Extract the (x, y) coordinate from the center of the cell holding the provided text.  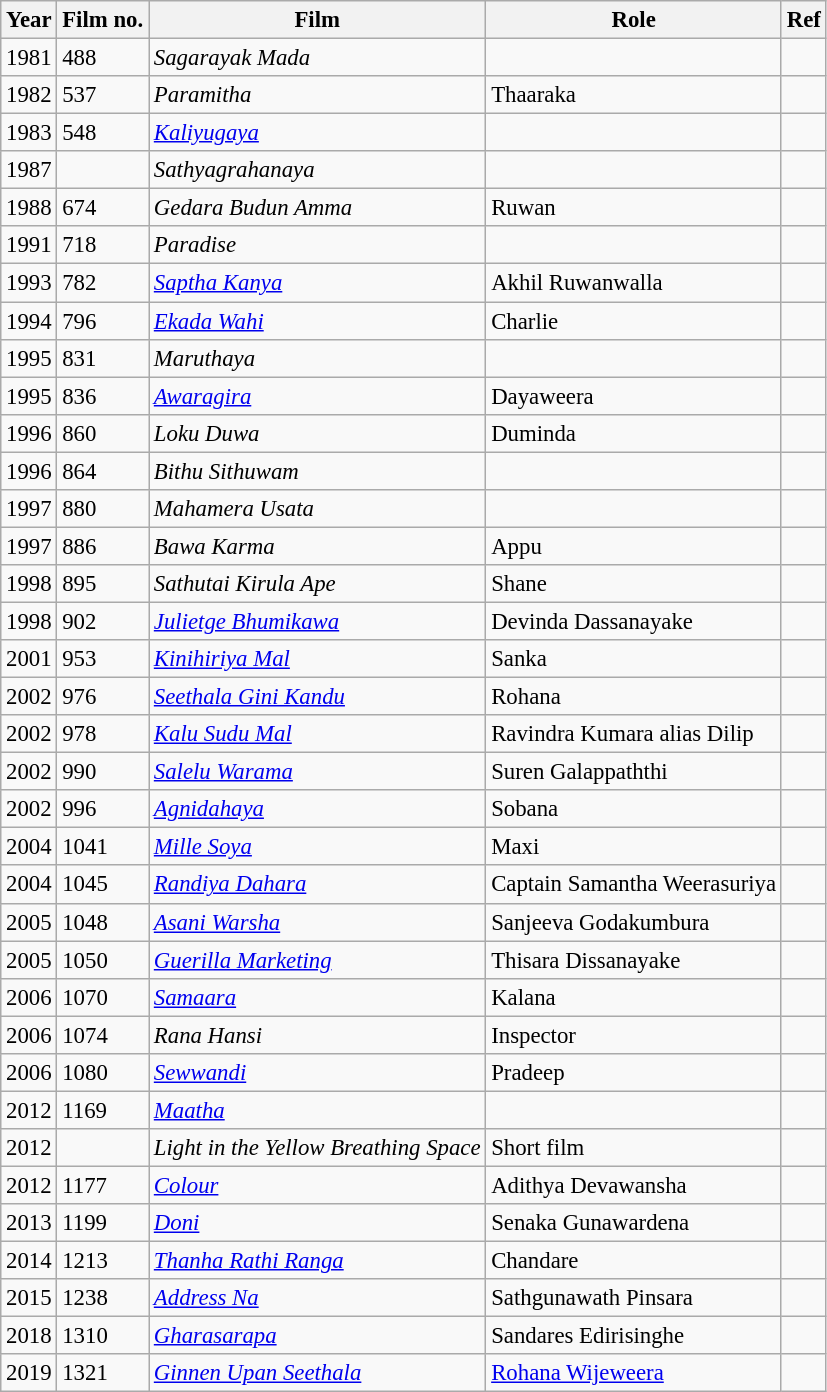
Maatha (318, 1110)
1213 (103, 1261)
Captain Samantha Weerasuriya (634, 885)
Gedara Budun Amma (318, 208)
1177 (103, 1185)
1994 (29, 321)
1982 (29, 95)
Sanka (634, 659)
1074 (103, 1035)
Rana Hansi (318, 1035)
990 (103, 772)
Saptha Kanya (318, 283)
Colour (318, 1185)
Doni (318, 1223)
Loku Duwa (318, 433)
Mahamera Usata (318, 509)
1048 (103, 922)
Senaka Gunawardena (634, 1223)
895 (103, 584)
Seethala Gini Kandu (318, 697)
Suren Galappaththi (634, 772)
Akhil Ruwanwalla (634, 283)
1041 (103, 847)
Address Na (318, 1298)
Appu (634, 546)
1080 (103, 1073)
Ginnen Upan Seethala (318, 1373)
1070 (103, 997)
Dayaweera (634, 396)
2015 (29, 1298)
Sobana (634, 809)
880 (103, 509)
Short film (634, 1148)
1991 (29, 245)
Sathgunawath Pinsara (634, 1298)
Bawa Karma (318, 546)
Charlie (634, 321)
Salelu Warama (318, 772)
718 (103, 245)
Maxi (634, 847)
Maruthaya (318, 358)
Year (29, 20)
831 (103, 358)
Sandares Edirisinghe (634, 1336)
Ref (804, 20)
Ruwan (634, 208)
1310 (103, 1336)
Sathutai Kirula Ape (318, 584)
Samaara (318, 997)
Randiya Dahara (318, 885)
Film no. (103, 20)
Role (634, 20)
1981 (29, 58)
Sanjeeva Godakumbura (634, 922)
Gharasarapa (318, 1336)
548 (103, 133)
Adithya Devawansha (634, 1185)
976 (103, 697)
836 (103, 396)
Agnidahaya (318, 809)
Sagarayak Mada (318, 58)
Devinda Dassanayake (634, 621)
537 (103, 95)
Bithu Sithuwam (318, 471)
978 (103, 734)
1169 (103, 1110)
Inspector (634, 1035)
2019 (29, 1373)
Thanha Rathi Ranga (318, 1261)
Thisara Dissanayake (634, 960)
796 (103, 321)
886 (103, 546)
Pradeep (634, 1073)
1993 (29, 283)
953 (103, 659)
2018 (29, 1336)
674 (103, 208)
Kalu Sudu Mal (318, 734)
Film (318, 20)
864 (103, 471)
1321 (103, 1373)
1045 (103, 885)
1983 (29, 133)
Shane (634, 584)
Rohana (634, 697)
Ravindra Kumara alias Dilip (634, 734)
Asani Warsha (318, 922)
1238 (103, 1298)
860 (103, 433)
1987 (29, 170)
Kinihiriya Mal (318, 659)
Duminda (634, 433)
996 (103, 809)
Sathyagrahanaya (318, 170)
Sewwandi (318, 1073)
Guerilla Marketing (318, 960)
1199 (103, 1223)
2013 (29, 1223)
Light in the Yellow Breathing Space (318, 1148)
Awaragira (318, 396)
Ekada Wahi (318, 321)
Chandare (634, 1261)
Thaaraka (634, 95)
488 (103, 58)
Kalana (634, 997)
1050 (103, 960)
Paramitha (318, 95)
Rohana Wijeweera (634, 1373)
Mille Soya (318, 847)
Julietge Bhumikawa (318, 621)
1988 (29, 208)
2014 (29, 1261)
902 (103, 621)
Paradise (318, 245)
Kaliyugaya (318, 133)
2001 (29, 659)
782 (103, 283)
